Scan for the cell matching the given text and deliver its [X, Y] coordinate at center. 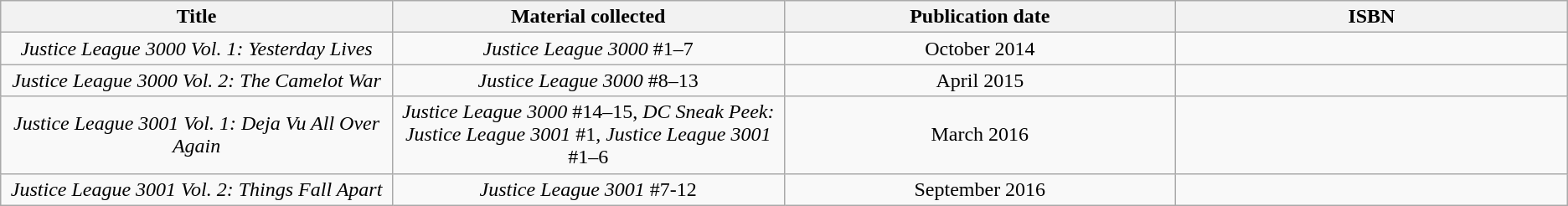
Justice League 3001 #7-12 [588, 189]
Justice League 3001 Vol. 1: Deja Vu All Over Again [197, 135]
Material collected [588, 17]
March 2016 [980, 135]
October 2014 [980, 49]
Justice League 3000 #1–7 [588, 49]
Justice League 3000 Vol. 1: Yesterday Lives [197, 49]
ISBN [1372, 17]
September 2016 [980, 189]
Justice League 3000 #14–15, DC Sneak Peek: Justice League 3001 #1, Justice League 3001 #1–6 [588, 135]
Justice League 3000 Vol. 2: The Camelot War [197, 80]
Title [197, 17]
Justice League 3001 Vol. 2: Things Fall Apart [197, 189]
Publication date [980, 17]
April 2015 [980, 80]
Justice League 3000 #8–13 [588, 80]
